Capture the cell that displays the provided text and extract its [X, Y] central coordinate. 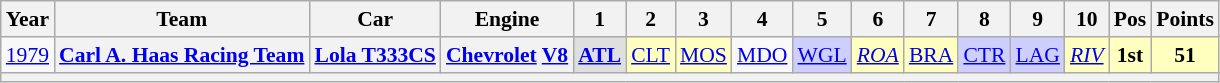
MDO [762, 55]
ROA [878, 55]
Car [374, 19]
Engine [507, 19]
10 [1087, 19]
5 [822, 19]
Pos [1130, 19]
Chevrolet V8 [507, 55]
RIV [1087, 55]
ATL [600, 55]
1979 [28, 55]
Lola T333CS [374, 55]
6 [878, 19]
CTR [984, 55]
7 [932, 19]
1 [600, 19]
LAG [1037, 55]
9 [1037, 19]
Year [28, 19]
Team [182, 19]
BRA [932, 55]
8 [984, 19]
3 [704, 19]
Carl A. Haas Racing Team [182, 55]
CLT [650, 55]
1st [1130, 55]
4 [762, 19]
WGL [822, 55]
Points [1185, 19]
MOS [704, 55]
2 [650, 19]
51 [1185, 55]
